Return [X, Y] of the center of cell containing provided text 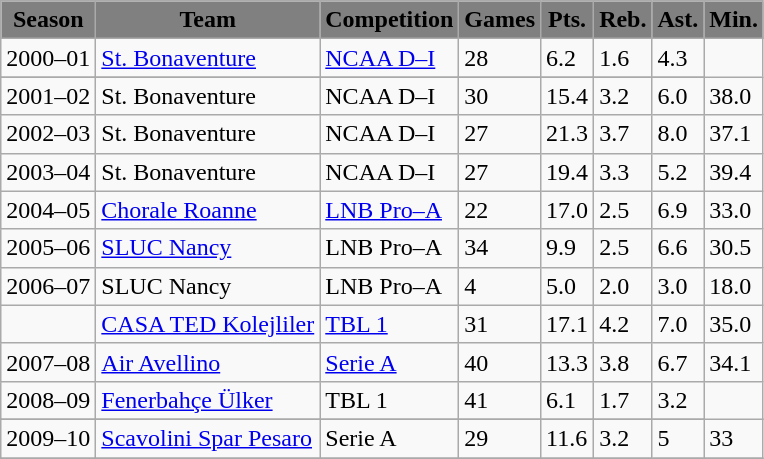
37.1 [734, 134]
18.0 [734, 286]
8.0 [678, 134]
2007–08 [48, 362]
22 [500, 210]
15.4 [568, 96]
Pts. [568, 20]
3.3 [623, 172]
5.2 [678, 172]
Fenerbahçe Ülker [208, 400]
2002–03 [48, 134]
34.1 [734, 362]
35.0 [734, 324]
2003–04 [48, 172]
29 [500, 438]
33 [734, 438]
11.6 [568, 438]
7.0 [678, 324]
39.4 [734, 172]
Air Avellino [208, 362]
3.7 [623, 134]
Scavolini Spar Pesaro [208, 438]
6.7 [678, 362]
6.9 [678, 210]
Reb. [623, 20]
2001–02 [48, 96]
2005–06 [48, 248]
33.0 [734, 210]
13.3 [568, 362]
Competition [390, 20]
Season [48, 20]
2006–07 [48, 286]
3.0 [678, 286]
6.1 [568, 400]
5 [678, 438]
Ast. [678, 20]
Team [208, 20]
Chorale Roanne [208, 210]
30 [500, 96]
CASA TED Kolejliler [208, 324]
31 [500, 324]
3.8 [623, 362]
6.6 [678, 248]
34 [500, 248]
6.2 [568, 58]
Games [500, 20]
19.4 [568, 172]
41 [500, 400]
2004–05 [48, 210]
1.6 [623, 58]
4.2 [623, 324]
28 [500, 58]
6.0 [678, 96]
30.5 [734, 248]
Min. [734, 20]
1.7 [623, 400]
2.0 [623, 286]
4 [500, 286]
4.3 [678, 58]
21.3 [568, 134]
38.0 [734, 96]
2009–10 [48, 438]
5.0 [568, 286]
40 [500, 362]
9.9 [568, 248]
2008–09 [48, 400]
17.0 [568, 210]
17.1 [568, 324]
2000–01 [48, 58]
